Capture the cell that displays the provided text and extract its (x, y) central coordinate. 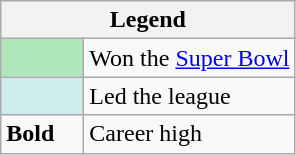
Led the league (190, 96)
Won the Super Bowl (190, 58)
Bold (42, 134)
Career high (190, 134)
Legend (148, 20)
